Return the (x, y) coordinate for the center point of the cell that contains the specified text.  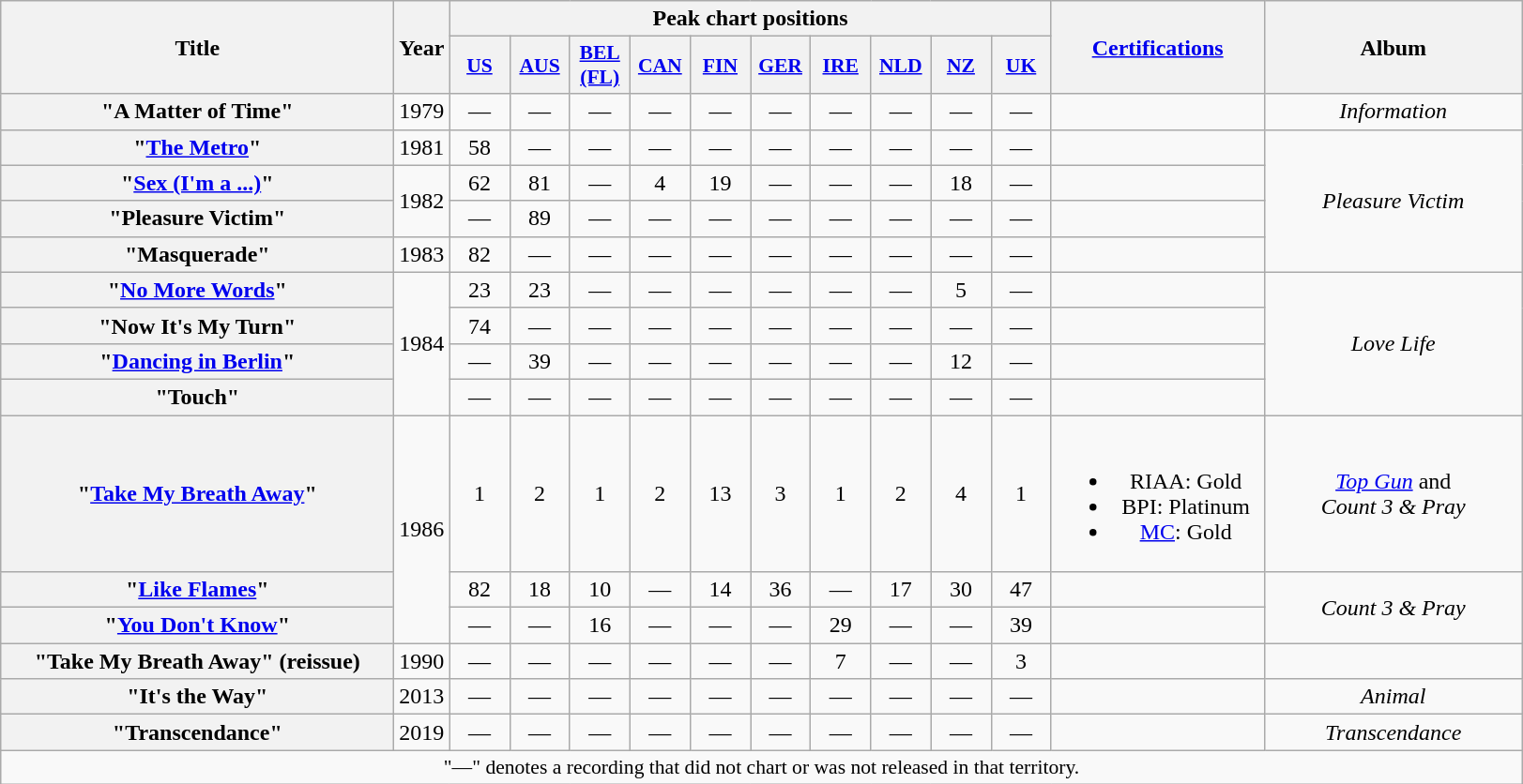
IRE (841, 66)
19 (720, 183)
Certifications (1158, 47)
89 (540, 219)
"Transcendance" (197, 732)
30 (961, 590)
1990 (422, 661)
US (480, 66)
10 (600, 590)
Peak chart positions (751, 19)
Transcendance (1393, 732)
Pleasure Victim (1393, 201)
"Now It's My Turn" (197, 325)
13 (720, 493)
"Like Flames" (197, 590)
1983 (422, 254)
Love Life (1393, 343)
47 (1021, 590)
NZ (961, 66)
FIN (720, 66)
16 (600, 626)
1981 (422, 147)
"The Metro" (197, 147)
7 (841, 661)
"Sex (I'm a ...)" (197, 183)
"Take My Breath Away" (reissue) (197, 661)
Information (1393, 112)
"You Don't Know" (197, 626)
12 (961, 361)
58 (480, 147)
CAN (660, 66)
Count 3 & Pray (1393, 608)
Year (422, 47)
74 (480, 325)
1984 (422, 343)
Top Gun andCount 3 & Pray (1393, 493)
81 (540, 183)
14 (720, 590)
"Touch" (197, 397)
BEL(FL) (600, 66)
"A Matter of Time" (197, 112)
17 (901, 590)
AUS (540, 66)
Title (197, 47)
29 (841, 626)
2013 (422, 697)
1979 (422, 112)
"No More Words" (197, 290)
"Dancing in Berlin" (197, 361)
1986 (422, 529)
UK (1021, 66)
"—" denotes a recording that did not chart or was not released in that territory. (762, 767)
Album (1393, 47)
Animal (1393, 697)
NLD (901, 66)
"Pleasure Victim" (197, 219)
5 (961, 290)
RIAA: GoldBPI: PlatinumMC: Gold (1158, 493)
"It's the Way" (197, 697)
62 (480, 183)
"Take My Breath Away" (197, 493)
1982 (422, 201)
2019 (422, 732)
36 (781, 590)
GER (781, 66)
"Masquerade" (197, 254)
